Provide the [X, Y] coordinate of the cell's center where the given text is located.  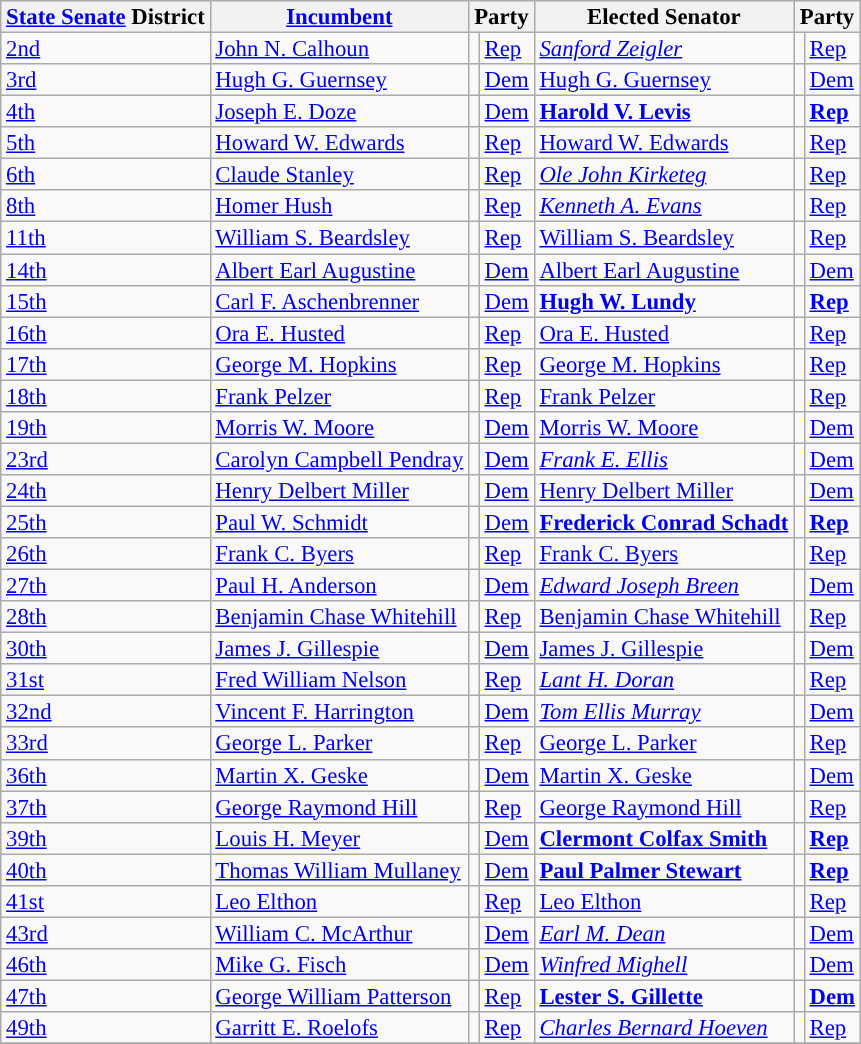
2nd [106, 49]
17th [106, 364]
Earl M. Dean [664, 933]
32nd [106, 712]
State Senate District [106, 17]
Kenneth A. Evans [664, 206]
Harold V. Levis [664, 112]
24th [106, 491]
40th [106, 870]
Clermont Colfax Smith [664, 838]
Frank E. Ellis [664, 459]
Charles Bernard Hoeven [664, 1028]
Sanford Zeigler [664, 49]
16th [106, 333]
Incumbent [340, 17]
8th [106, 206]
26th [106, 554]
Fred William Nelson [340, 680]
3rd [106, 80]
37th [106, 807]
18th [106, 396]
Paul W. Schmidt [340, 522]
Paul H. Anderson [340, 586]
19th [106, 428]
Claude Stanley [340, 175]
28th [106, 617]
49th [106, 1028]
Frederick Conrad Schadt [664, 522]
27th [106, 586]
John N. Calhoun [340, 49]
Hugh W. Lundy [664, 301]
Edward Joseph Breen [664, 586]
Carl F. Aschenbrenner [340, 301]
23rd [106, 459]
33rd [106, 744]
Tom Ellis Murray [664, 712]
Elected Senator [664, 17]
31st [106, 680]
William C. McArthur [340, 933]
Winfred Mighell [664, 965]
4th [106, 112]
Ole John Kirketeg [664, 175]
Carolyn Campbell Pendray [340, 459]
36th [106, 775]
15th [106, 301]
11th [106, 238]
39th [106, 838]
Paul Palmer Stewart [664, 870]
25th [106, 522]
Louis H. Meyer [340, 838]
46th [106, 965]
Lant H. Doran [664, 680]
Garritt E. Roelofs [340, 1028]
47th [106, 996]
Lester S. Gillette [664, 996]
6th [106, 175]
43rd [106, 933]
Vincent F. Harrington [340, 712]
Mike G. Fisch [340, 965]
George William Patterson [340, 996]
Homer Hush [340, 206]
41st [106, 902]
Thomas William Mullaney [340, 870]
14th [106, 270]
5th [106, 143]
Joseph E. Doze [340, 112]
30th [106, 649]
